From the cell containing the given text, extract its center point as [X, Y] coordinate. 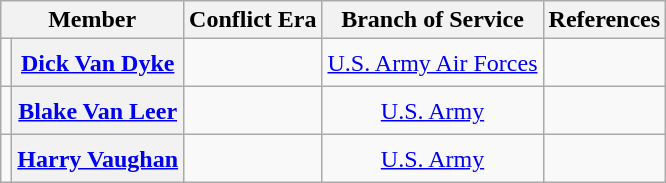
Member [92, 20]
Harry Vaughan [98, 159]
Dick Van Dyke [98, 63]
Branch of Service [432, 20]
References [604, 20]
U.S. Army Air Forces [432, 63]
Blake Van Leer [98, 111]
Conflict Era [253, 20]
